From the cell containing the given text, extract its center point as [X, Y] coordinate. 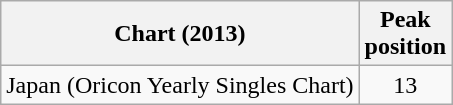
Peakposition [405, 34]
Japan (Oricon Yearly Singles Chart) [180, 85]
13 [405, 85]
Chart (2013) [180, 34]
